Extract the [x, y] coordinate from the center of the cell holding the provided text.  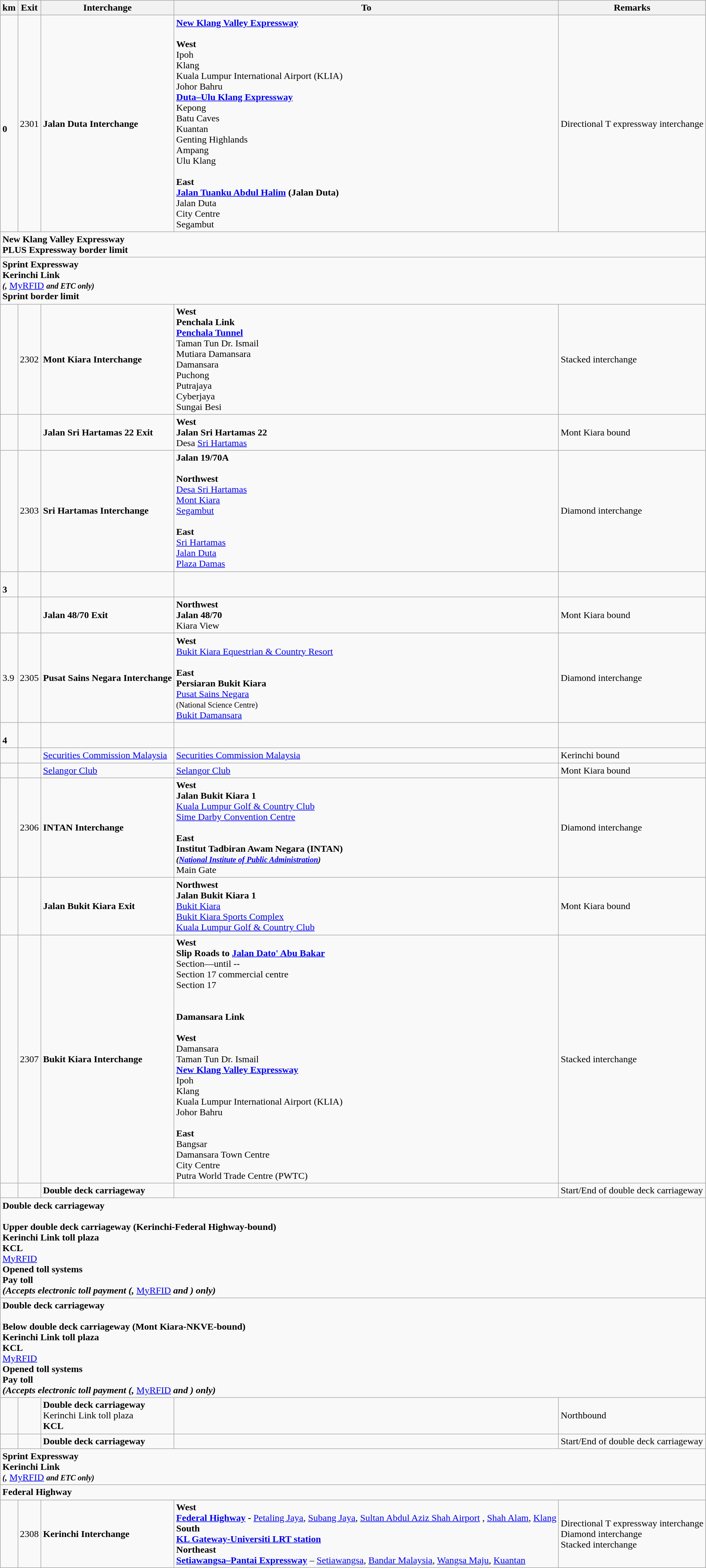
Jalan Duta Interchange [108, 123]
Jalan Bukit Kiara Exit [108, 906]
2302 [29, 359]
Kerinchi bound [632, 755]
Mont Kiara Interchange [108, 359]
WestBukit Kiara Equestrian & Country ResortEastPersiaran Bukit Kiara Pusat Sains Negara(National Science Centre)Bukit Damansara [367, 678]
Northbound [632, 1416]
2308 [29, 1534]
3 [9, 584]
Pusat Sains Negara Interchange [108, 678]
Jalan 48/70 Exit [108, 615]
Sprint ExpresswayKerinchi Link(, MyRFID and ETC only)Sprint border limit [353, 280]
3.9 [9, 678]
Jalan Sri Hartamas 22 Exit [108, 432]
Remarks [632, 8]
0 [9, 123]
WestJalan Sri Hartamas 22Desa Sri Hartamas [367, 432]
2307 [29, 1059]
To [367, 8]
Kerinchi Interchange [108, 1534]
km [9, 8]
2306 [29, 828]
Bukit Kiara Interchange [108, 1059]
Interchange [108, 8]
INTAN Interchange [108, 828]
4 [9, 735]
NorthwestJalan 48/70Kiara View [367, 615]
Directional T expressway interchangeDiamond interchangeStacked interchange [632, 1534]
Sprint ExpresswayKerinchi Link(, MyRFID and ETC only) [353, 1467]
Exit [29, 8]
West Penchala LinkPenchala Tunnel Taman Tun Dr. Ismail Mutiara Damansara Damansara Puchong Putrajaya Cyberjaya Sungai Besi [367, 359]
NorthwestJalan Bukit Kiara 1Bukit KiaraBukit Kiara Sports ComplexKuala Lumpur Golf & Country Club [367, 906]
New Klang Valley ExpresswayPLUS Expressway border limit [353, 244]
Directional T expressway interchange [632, 123]
Sri Hartamas Interchange [108, 511]
2301 [29, 123]
Jalan 19/70ANorthwestDesa Sri HartamasMont KiaraSegambutEastSri HartamasJalan DutaPlaza Damas [367, 511]
2303 [29, 511]
2305 [29, 678]
Double deck carriageway Kerinchi Link toll plazaKCL [108, 1416]
Federal Highway [353, 1492]
